Pinpoint the cell where the given text exists, returning its [x, y] midpoint coordinate. 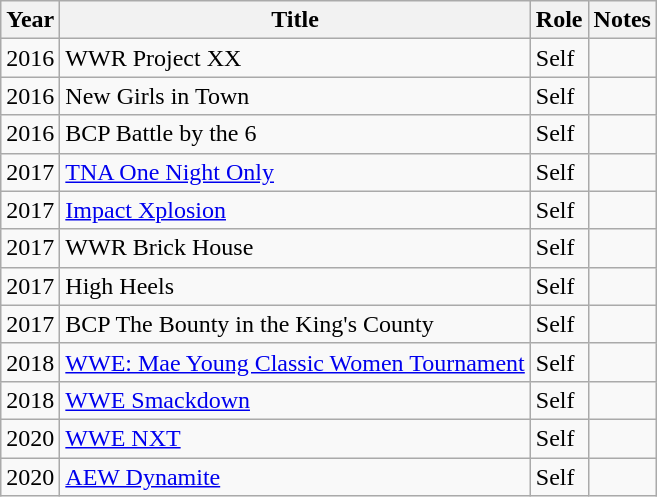
New Girls in Town [296, 96]
TNA One Night Only [296, 172]
WWR Project XX [296, 58]
Title [296, 20]
AEW Dynamite [296, 477]
Impact Xplosion [296, 210]
Role [559, 20]
WWE NXT [296, 438]
Year [30, 20]
Notes [622, 20]
High Heels [296, 286]
WWE Smackdown [296, 400]
WWR Brick House [296, 248]
BCP The Bounty in the King's County [296, 324]
BCP Battle by the 6 [296, 134]
WWE: Mae Young Classic Women Tournament [296, 362]
